From the cell containing the given text, extract its center point as (x, y) coordinate. 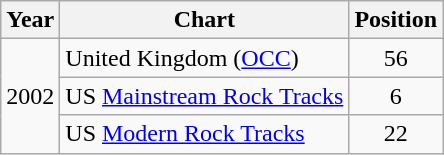
US Mainstream Rock Tracks (204, 96)
Chart (204, 20)
US Modern Rock Tracks (204, 134)
2002 (30, 96)
6 (396, 96)
56 (396, 58)
Position (396, 20)
United Kingdom (OCC) (204, 58)
Year (30, 20)
22 (396, 134)
